Detect which cell encompasses the target text, then output its (x, y) center coordinate. 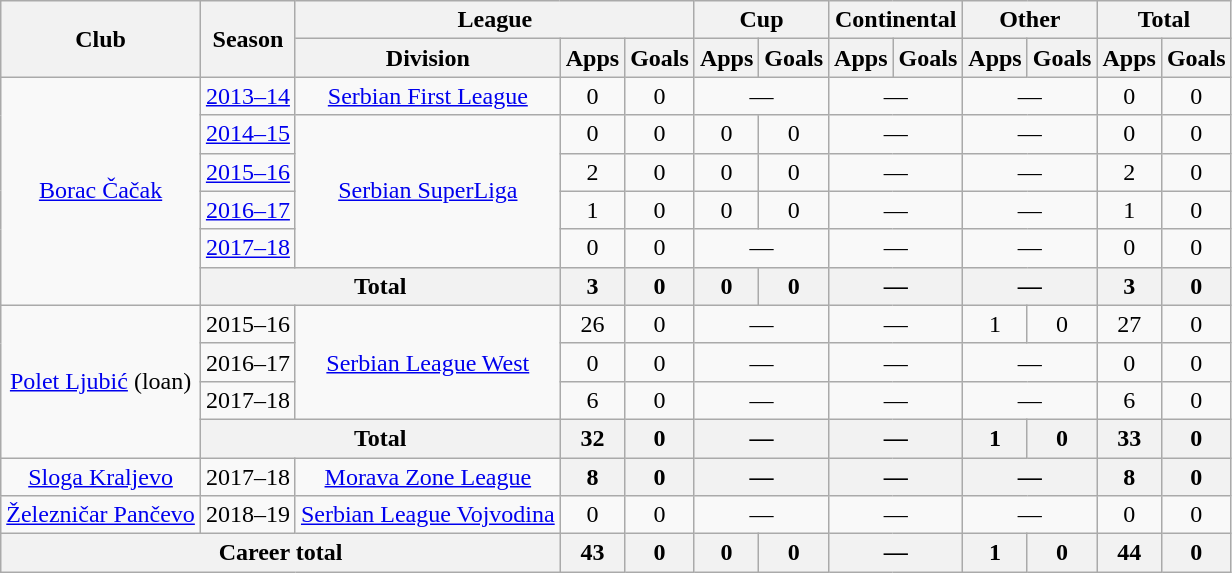
Club (101, 39)
Borac Čačak (101, 191)
33 (1129, 438)
Serbian League West (428, 362)
26 (592, 324)
43 (592, 553)
44 (1129, 553)
League (494, 20)
Serbian League Vojvodina (428, 515)
Other (1030, 20)
Division (428, 58)
Morava Zone League (428, 477)
Železničar Pančevo (101, 515)
2018–19 (248, 515)
Continental (896, 20)
32 (592, 438)
27 (1129, 324)
2013–14 (248, 96)
Polet Ljubić (loan) (101, 381)
Serbian SuperLiga (428, 191)
Season (248, 39)
Career total (280, 553)
Sloga Kraljevo (101, 477)
Serbian First League (428, 96)
2014–15 (248, 134)
Cup (761, 20)
